Locate the cell with the specified text and output its [x, y] center coordinate. 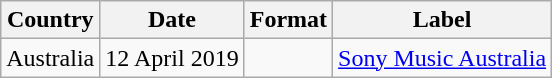
12 April 2019 [172, 58]
Format [288, 20]
Date [172, 20]
Label [442, 20]
Australia [50, 58]
Country [50, 20]
Sony Music Australia [442, 58]
